From the cell containing the given text, extract its center point as (x, y) coordinate. 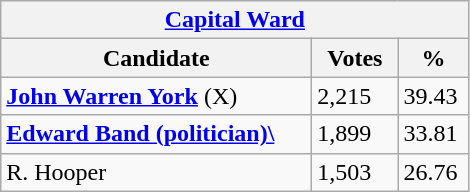
1,899 (355, 134)
Edward Band (politician)\ (156, 134)
% (434, 58)
Candidate (156, 58)
39.43 (434, 96)
Capital Ward (235, 20)
1,503 (355, 172)
Votes (355, 58)
26.76 (434, 172)
John Warren York (X) (156, 96)
R. Hooper (156, 172)
33.81 (434, 134)
2,215 (355, 96)
